Identify which cell holds the provided text, then report its [X, Y] central coordinate. 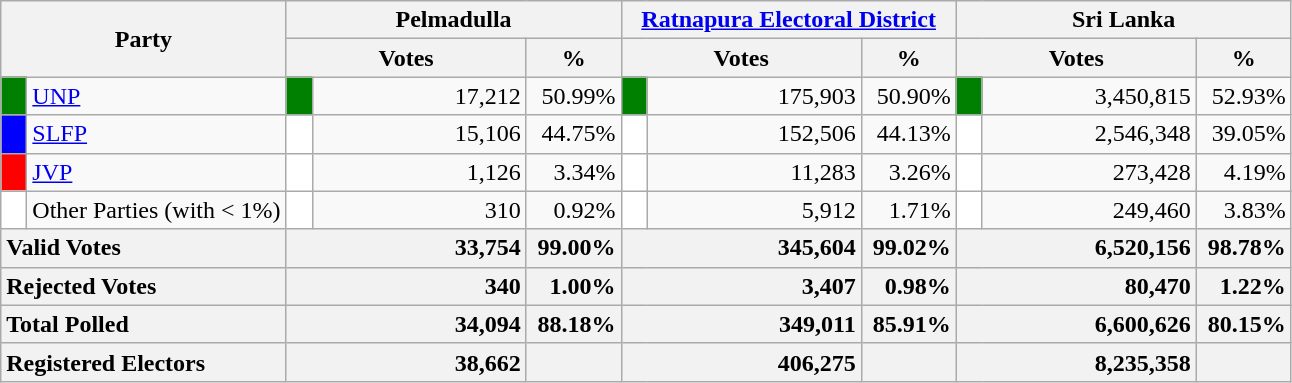
Ratnapura Electoral District [788, 20]
UNP [156, 96]
152,506 [754, 134]
88.18% [574, 324]
Party [144, 39]
50.90% [908, 96]
99.00% [574, 248]
44.13% [908, 134]
Sri Lanka [1124, 20]
39.05% [1244, 134]
52.93% [1244, 96]
33,754 [406, 248]
310 [419, 210]
6,600,626 [1076, 324]
44.75% [574, 134]
3,407 [741, 286]
38,662 [406, 362]
11,283 [754, 172]
Total Polled [144, 324]
3.26% [908, 172]
80,470 [1076, 286]
JVP [156, 172]
349,011 [741, 324]
Valid Votes [144, 248]
0.98% [908, 286]
249,460 [1089, 210]
17,212 [419, 96]
1.22% [1244, 286]
3.83% [1244, 210]
50.99% [574, 96]
Rejected Votes [144, 286]
3,450,815 [1089, 96]
34,094 [406, 324]
Pelmadulla [454, 20]
Registered Electors [144, 362]
1,126 [419, 172]
SLFP [156, 134]
6,520,156 [1076, 248]
3.34% [574, 172]
5,912 [754, 210]
15,106 [419, 134]
Other Parties (with < 1%) [156, 210]
406,275 [741, 362]
345,604 [741, 248]
2,546,348 [1089, 134]
85.91% [908, 324]
1.00% [574, 286]
98.78% [1244, 248]
4.19% [1244, 172]
273,428 [1089, 172]
99.02% [908, 248]
80.15% [1244, 324]
0.92% [574, 210]
175,903 [754, 96]
1.71% [908, 210]
340 [406, 286]
8,235,358 [1076, 362]
